Pinpoint the cell where the given text exists, returning its [X, Y] midpoint coordinate. 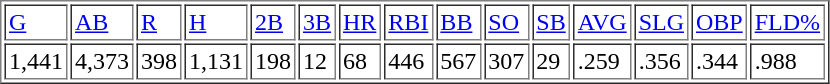
1,441 [36, 62]
G [36, 22]
198 [272, 62]
1,131 [216, 62]
SLG [661, 22]
OBP [720, 22]
SB [551, 22]
4,373 [102, 62]
H [216, 22]
307 [506, 62]
.259 [602, 62]
.344 [720, 62]
.988 [787, 62]
HR [360, 22]
R [158, 22]
446 [408, 62]
2B [272, 22]
FLD% [787, 22]
12 [316, 62]
.356 [661, 62]
BB [458, 22]
398 [158, 62]
SO [506, 22]
AB [102, 22]
3B [316, 22]
68 [360, 62]
567 [458, 62]
RBI [408, 22]
AVG [602, 22]
29 [551, 62]
